Search for the cell housing the specified text and yield its (X, Y) center coordinate. 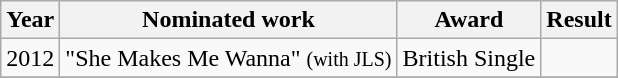
British Single (469, 58)
Result (579, 20)
Award (469, 20)
2012 (30, 58)
"She Makes Me Wanna" (with JLS) (228, 58)
Year (30, 20)
Nominated work (228, 20)
